Search for the cell housing the specified text and yield its [X, Y] center coordinate. 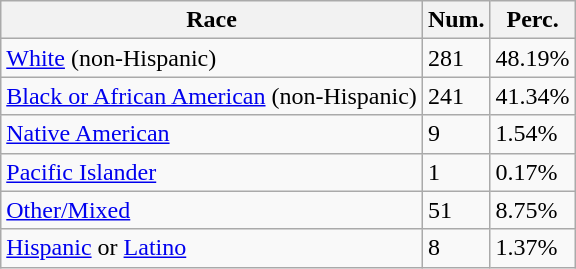
51 [456, 210]
1.37% [532, 248]
241 [456, 96]
281 [456, 58]
8 [456, 248]
9 [456, 134]
1.54% [532, 134]
White (non-Hispanic) [212, 58]
Hispanic or Latino [212, 248]
8.75% [532, 210]
48.19% [532, 58]
Black or African American (non-Hispanic) [212, 96]
Pacific Islander [212, 172]
Race [212, 20]
Perc. [532, 20]
41.34% [532, 96]
Native American [212, 134]
Other/Mixed [212, 210]
0.17% [532, 172]
1 [456, 172]
Num. [456, 20]
